Capture the cell that displays the provided text and extract its [x, y] central coordinate. 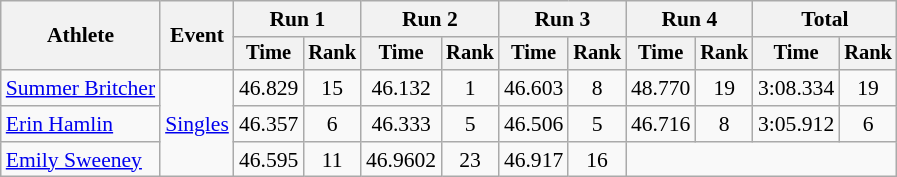
Run 4 [690, 19]
Run 2 [430, 19]
Athlete [80, 36]
3:08.334 [796, 88]
15 [332, 88]
Event [197, 36]
46.603 [534, 88]
3:05.912 [796, 124]
Total [825, 19]
46.132 [401, 88]
46.716 [660, 124]
Run 1 [298, 19]
48.770 [660, 88]
Run 3 [562, 19]
1 [470, 88]
Summer Britcher [80, 88]
46.333 [401, 124]
46.357 [268, 124]
46.829 [268, 88]
46.506 [534, 124]
Singles [197, 124]
Erin Hamlin [80, 124]
